Extract the [x, y] coordinate from the center of the cell holding the provided text.  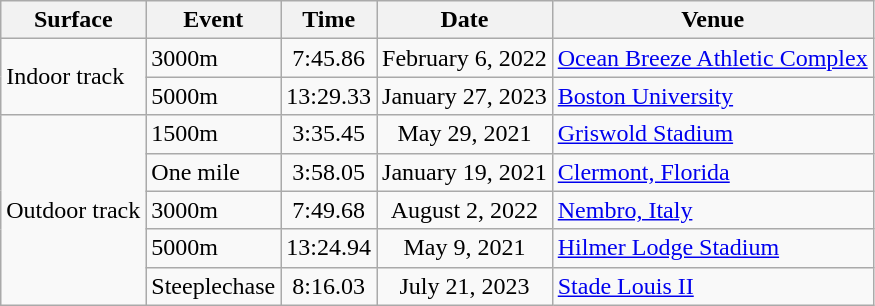
13:29.33 [329, 96]
August 2, 2022 [465, 210]
January 27, 2023 [465, 96]
Time [329, 20]
Outdoor track [74, 210]
Stade Louis II [712, 286]
Date [465, 20]
7:49.68 [329, 210]
Griswold Stadium [712, 134]
Nembro, Italy [712, 210]
8:16.03 [329, 286]
3:58.05 [329, 172]
13:24.94 [329, 248]
Clermont, Florida [712, 172]
February 6, 2022 [465, 58]
3:35.45 [329, 134]
One mile [214, 172]
May 29, 2021 [465, 134]
May 9, 2021 [465, 248]
July 21, 2023 [465, 286]
Event [214, 20]
1500m [214, 134]
Venue [712, 20]
Ocean Breeze Athletic Complex [712, 58]
Boston University [712, 96]
Hilmer Lodge Stadium [712, 248]
Surface [74, 20]
January 19, 2021 [465, 172]
Steeplechase [214, 286]
7:45.86 [329, 58]
Indoor track [74, 77]
